Find where the given text appears and provide that cell's center as [X, Y] coordinate. 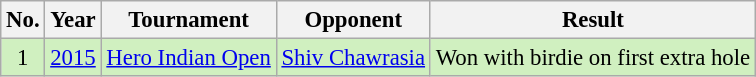
1 [23, 58]
2015 [73, 58]
Shiv Chawrasia [353, 58]
Opponent [353, 20]
Result [592, 20]
Hero Indian Open [188, 58]
Won with birdie on first extra hole [592, 58]
Year [73, 20]
Tournament [188, 20]
No. [23, 20]
